Return the (x, y) coordinate for the center point of the cell that contains the specified text.  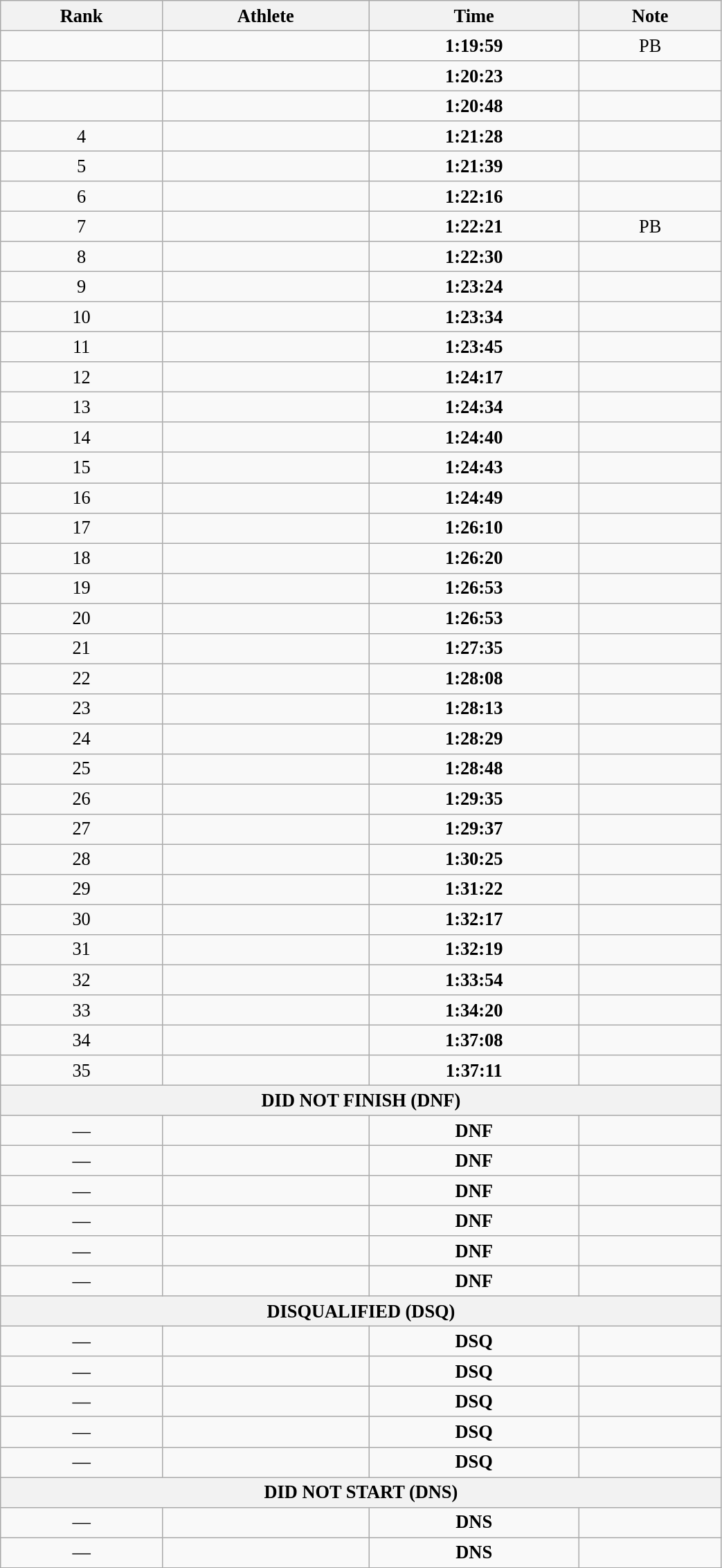
1:23:24 (473, 286)
23 (82, 709)
27 (82, 829)
Rank (82, 15)
35 (82, 1070)
1:19:59 (473, 46)
4 (82, 136)
20 (82, 618)
17 (82, 528)
29 (82, 889)
1:23:45 (473, 347)
1:21:28 (473, 136)
28 (82, 859)
1:28:13 (473, 709)
1:22:30 (473, 257)
21 (82, 648)
14 (82, 437)
24 (82, 738)
31 (82, 949)
7 (82, 226)
6 (82, 197)
1:20:23 (473, 75)
13 (82, 407)
1:21:39 (473, 166)
1:20:48 (473, 106)
1:24:43 (473, 468)
1:28:08 (473, 678)
1:29:37 (473, 829)
15 (82, 468)
1:27:35 (473, 648)
19 (82, 588)
1:24:40 (473, 437)
32 (82, 980)
1:31:22 (473, 889)
5 (82, 166)
DID NOT FINISH (DNF) (361, 1100)
DISQUALIFIED (DSQ) (361, 1311)
1:26:10 (473, 528)
1:28:29 (473, 738)
22 (82, 678)
1:34:20 (473, 1010)
10 (82, 317)
Athlete (266, 15)
DID NOT START (DNS) (361, 1492)
1:33:54 (473, 980)
1:28:48 (473, 769)
1:22:16 (473, 197)
8 (82, 257)
1:22:21 (473, 226)
1:26:20 (473, 558)
Note (650, 15)
16 (82, 498)
1:24:49 (473, 498)
1:23:34 (473, 317)
1:24:34 (473, 407)
33 (82, 1010)
1:32:19 (473, 949)
1:29:35 (473, 799)
18 (82, 558)
1:30:25 (473, 859)
1:32:17 (473, 920)
1:37:11 (473, 1070)
9 (82, 286)
26 (82, 799)
34 (82, 1040)
Time (473, 15)
1:37:08 (473, 1040)
1:24:17 (473, 377)
11 (82, 347)
12 (82, 377)
25 (82, 769)
30 (82, 920)
